Scan for the cell matching the given text and deliver its (x, y) coordinate at center. 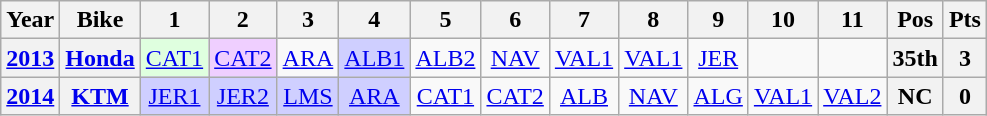
2014 (30, 96)
ALB2 (446, 58)
Bike (100, 20)
LMS (308, 96)
5 (446, 20)
9 (718, 20)
NC (915, 96)
Pos (915, 20)
Honda (100, 58)
KTM (100, 96)
Pts (964, 20)
0 (964, 96)
7 (584, 20)
VAL2 (852, 96)
10 (782, 20)
4 (374, 20)
2013 (30, 58)
35th (915, 58)
JER2 (243, 96)
ALB1 (374, 58)
6 (515, 20)
8 (654, 20)
11 (852, 20)
1 (174, 20)
Year (30, 20)
ALB (584, 96)
JER (718, 58)
2 (243, 20)
ALG (718, 96)
JER1 (174, 96)
